Find where the given text appears and provide that cell's center as [X, Y] coordinate. 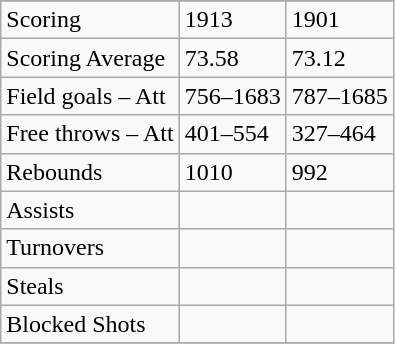
Assists [90, 210]
Blocked Shots [90, 324]
Steals [90, 286]
73.58 [232, 58]
787–1685 [340, 96]
73.12 [340, 58]
1913 [232, 20]
Scoring [90, 20]
1010 [232, 172]
756–1683 [232, 96]
Rebounds [90, 172]
327–464 [340, 134]
Turnovers [90, 248]
Free throws – Att [90, 134]
Scoring Average [90, 58]
992 [340, 172]
Field goals – Att [90, 96]
1901 [340, 20]
401–554 [232, 134]
